Capture the cell that displays the provided text and extract its (X, Y) central coordinate. 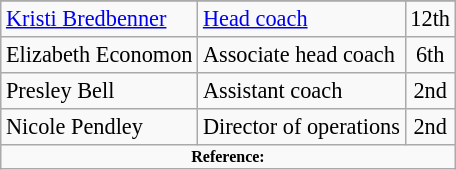
Associate head coach (302, 55)
6th (430, 55)
12th (430, 19)
Kristi Bredbenner (100, 19)
Head coach (302, 19)
Nicole Pendley (100, 126)
Elizabeth Economon (100, 55)
Director of operations (302, 126)
Reference: (228, 156)
Presley Bell (100, 90)
Assistant coach (302, 90)
